Output the (x, y) coordinate of the center of the cell containing the given text.  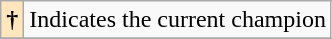
† (12, 20)
Indicates the current champion (178, 20)
